Return the (x, y) coordinate for the center point of the cell that contains the specified text.  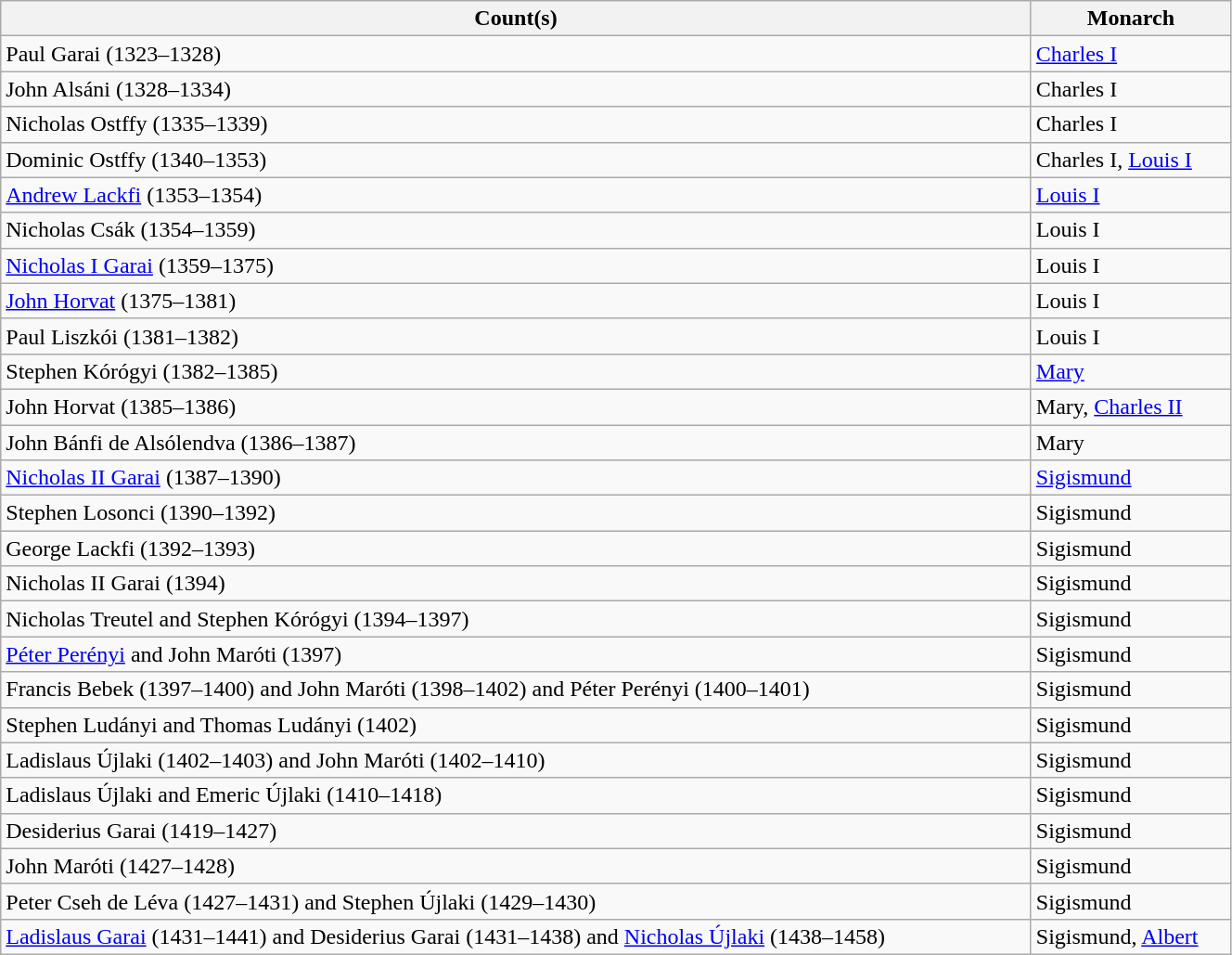
Nicholas Ostffy (1335–1339) (516, 124)
Nicholas II Garai (1394) (516, 584)
Ladislaus Garai (1431–1441) and Desiderius Garai (1431–1438) and Nicholas Újlaki (1438–1458) (516, 936)
Ladislaus Újlaki (1402–1403) and John Maróti (1402–1410) (516, 760)
Peter Cseh de Léva (1427–1431) and Stephen Újlaki (1429–1430) (516, 901)
Andrew Lackfi (1353–1354) (516, 195)
John Maróti (1427–1428) (516, 866)
Paul Liszkói (1381–1382) (516, 336)
Charles I, Louis I (1130, 160)
Stephen Ludányi and Thomas Ludányi (1402) (516, 725)
George Lackfi (1392–1393) (516, 548)
John Bánfi de Alsólendva (1386–1387) (516, 443)
Stephen Losonci (1390–1392) (516, 513)
Nicholas Treutel and Stephen Kórógyi (1394–1397) (516, 619)
John Alsáni (1328–1334) (516, 89)
Stephen Kórógyi (1382–1385) (516, 371)
Nicholas II Garai (1387–1390) (516, 478)
Nicholas I Garai (1359–1375) (516, 265)
Sigismund, Albert (1130, 936)
Count(s) (516, 19)
Desiderius Garai (1419–1427) (516, 831)
John Horvat (1385–1386) (516, 407)
Francis Bebek (1397–1400) and John Maróti (1398–1402) and Péter Perényi (1400–1401) (516, 690)
Monarch (1130, 19)
Nicholas Csák (1354–1359) (516, 230)
Péter Perényi and John Maróti (1397) (516, 654)
Paul Garai (1323–1328) (516, 54)
Dominic Ostffy (1340–1353) (516, 160)
Ladislaus Újlaki and Emeric Újlaki (1410–1418) (516, 795)
John Horvat (1375–1381) (516, 301)
Mary, Charles II (1130, 407)
